Find where the given text appears and provide that cell's center as [x, y] coordinate. 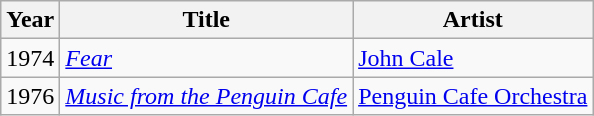
1974 [30, 58]
Artist [473, 20]
Fear [206, 58]
Penguin Cafe Orchestra [473, 96]
John Cale [473, 58]
Music from the Penguin Cafe [206, 96]
Year [30, 20]
1976 [30, 96]
Title [206, 20]
